Output the [x, y] coordinate of the center of the cell containing the given text.  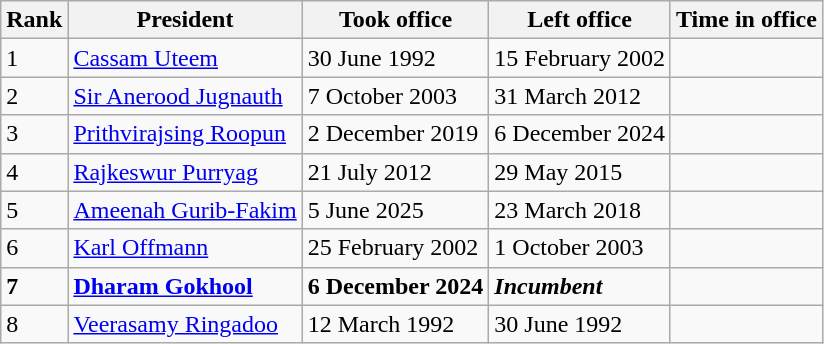
Rajkeswur Purryag [185, 172]
7 October 2003 [396, 96]
2 December 2019 [396, 134]
Veerasamy Ringadoo [185, 324]
1 [34, 58]
Rank [34, 20]
5 [34, 210]
12 March 1992 [396, 324]
2 [34, 96]
25 February 2002 [396, 248]
Ameenah Gurib-Fakim [185, 210]
Incumbent [580, 286]
Took office [396, 20]
23 March 2018 [580, 210]
6 [34, 248]
Left office [580, 20]
Cassam Uteem [185, 58]
15 February 2002 [580, 58]
8 [34, 324]
1 October 2003 [580, 248]
President [185, 20]
5 June 2025 [396, 210]
29 May 2015 [580, 172]
31 March 2012 [580, 96]
21 July 2012 [396, 172]
3 [34, 134]
Time in office [746, 20]
Dharam Gokhool [185, 286]
7 [34, 286]
Prithvirajsing Roopun [185, 134]
Karl Offmann [185, 248]
Sir Anerood Jugnauth [185, 96]
4 [34, 172]
